From the cell containing the given text, extract its center point as [X, Y] coordinate. 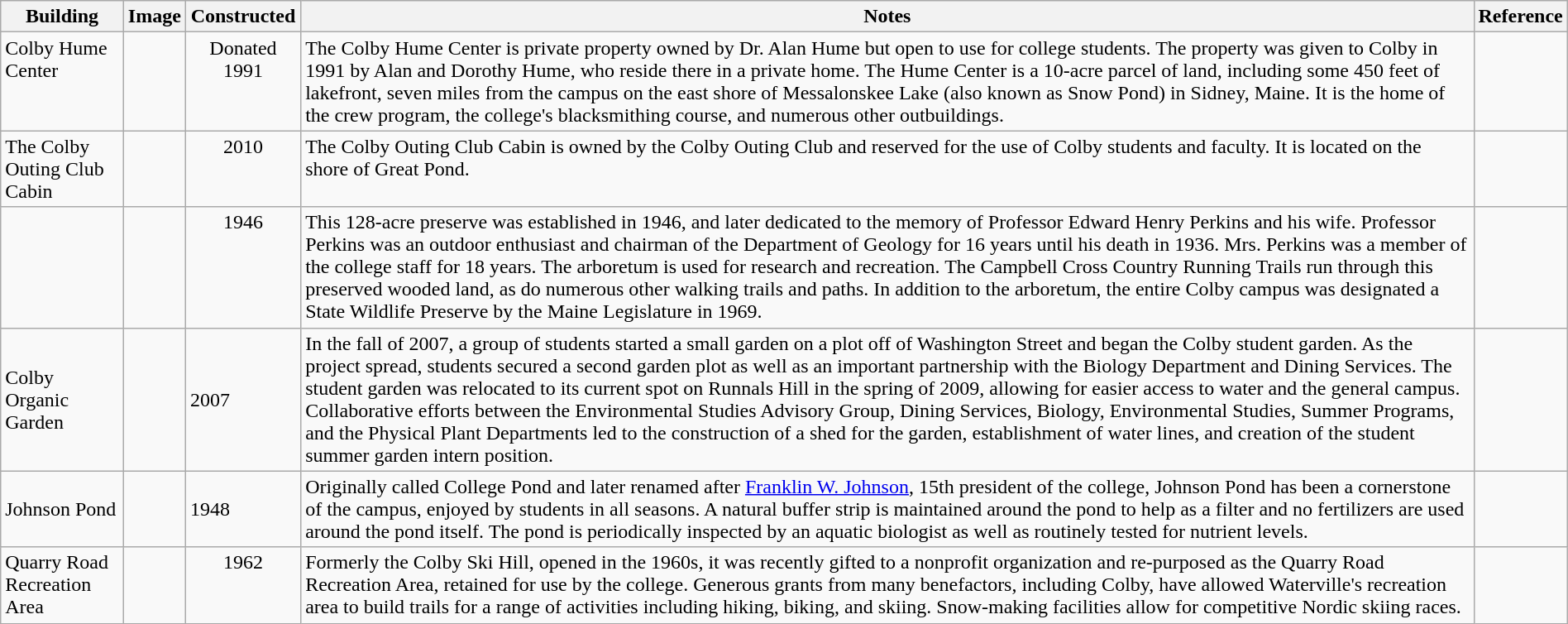
Colby Hume Center [63, 81]
Image [154, 17]
2007 [243, 399]
Building [63, 17]
The Colby Outing Club Cabin [63, 169]
2010 [243, 169]
Johnson Pond [63, 509]
1948 [243, 509]
Notes [887, 17]
Colby Organic Garden [63, 399]
Donated 1991 [243, 81]
Constructed [243, 17]
Quarry Road Recreation Area [63, 585]
Reference [1520, 17]
1946 [243, 267]
1962 [243, 585]
